Search for the cell housing the specified text and yield its [X, Y] center coordinate. 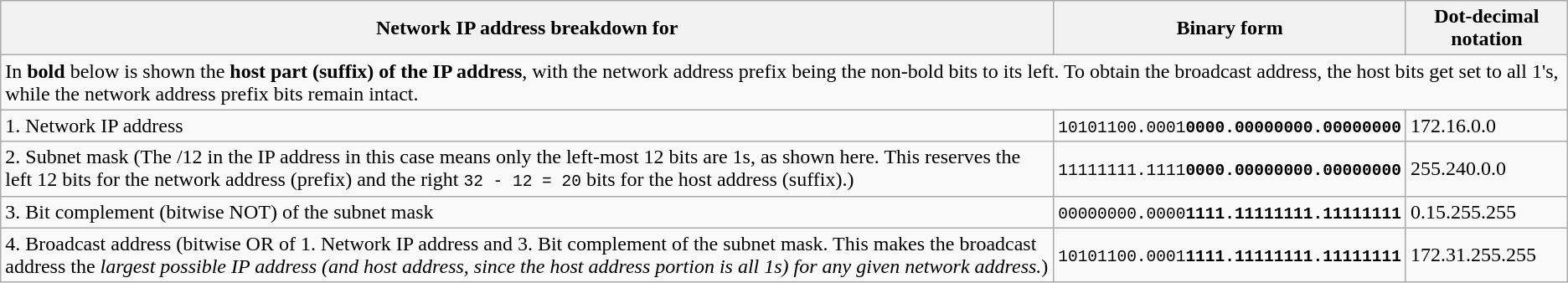
Network IP address breakdown for [528, 28]
10101100.00010000.00000000.00000000 [1230, 126]
0.15.255.255 [1486, 212]
00000000.00001111.11111111.11111111 [1230, 212]
Dot-decimal notation [1486, 28]
1. Network IP address [528, 126]
3. Bit complement (bitwise NOT) of the subnet mask [528, 212]
10101100.00011111.11111111.11111111 [1230, 255]
Binary form [1230, 28]
172.16.0.0 [1486, 126]
172.31.255.255 [1486, 255]
255.240.0.0 [1486, 169]
11111111.11110000.00000000.00000000 [1230, 169]
